Return [x, y] of the center of cell containing provided text 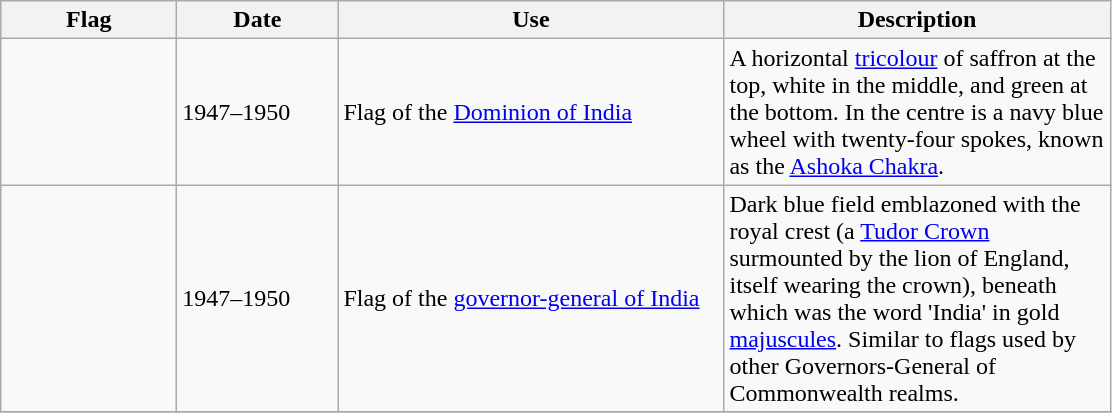
Use [531, 20]
Date [258, 20]
Flag of the Dominion of India [531, 112]
Flag of the governor-general of India [531, 298]
Description [917, 20]
Flag [89, 20]
